Provide the (X, Y) coordinate of the cell's center where the given text is located.  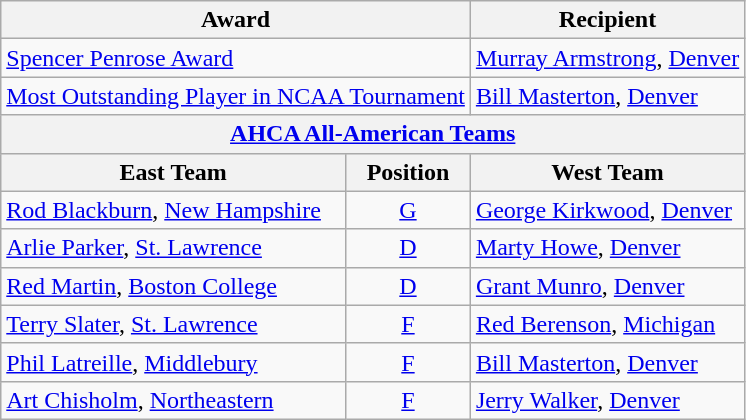
Red Berenson, Michigan (607, 324)
Rod Blackburn, New Hampshire (174, 210)
Marty Howe, Denver (607, 248)
Award (236, 20)
Spencer Penrose Award (236, 58)
Recipient (607, 20)
Terry Slater, St. Lawrence (174, 324)
Murray Armstrong, Denver (607, 58)
West Team (607, 172)
Position (408, 172)
Phil Latreille, Middlebury (174, 362)
George Kirkwood, Denver (607, 210)
Art Chisholm, Northeastern (174, 400)
Jerry Walker, Denver (607, 400)
East Team (174, 172)
Arlie Parker, St. Lawrence (174, 248)
Grant Munro, Denver (607, 286)
Most Outstanding Player in NCAA Tournament (236, 96)
AHCA All-American Teams (373, 134)
Red Martin, Boston College (174, 286)
G (408, 210)
